Detect which cell encompasses the target text, then output its (X, Y) center coordinate. 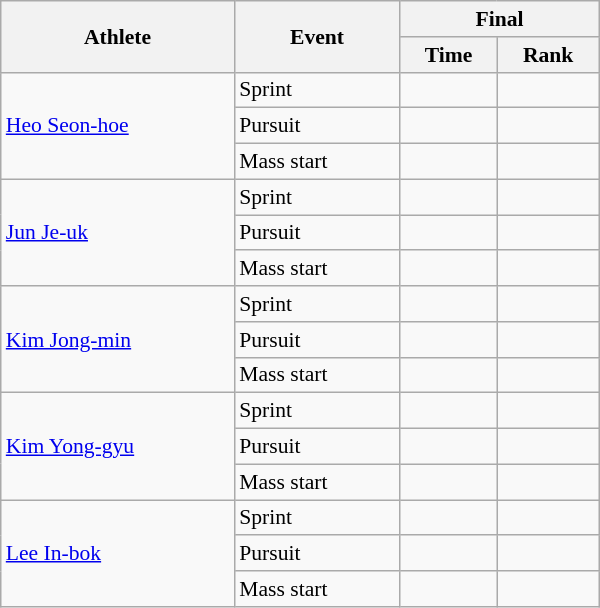
Time (448, 55)
Rank (548, 55)
Final (500, 19)
Event (317, 36)
Heo Seon-hoe (118, 126)
Kim Yong-gyu (118, 446)
Kim Jong-min (118, 340)
Lee In-bok (118, 554)
Athlete (118, 36)
Jun Je-uk (118, 232)
